Return the [X, Y] coordinate for the center point of the cell that contains the specified text.  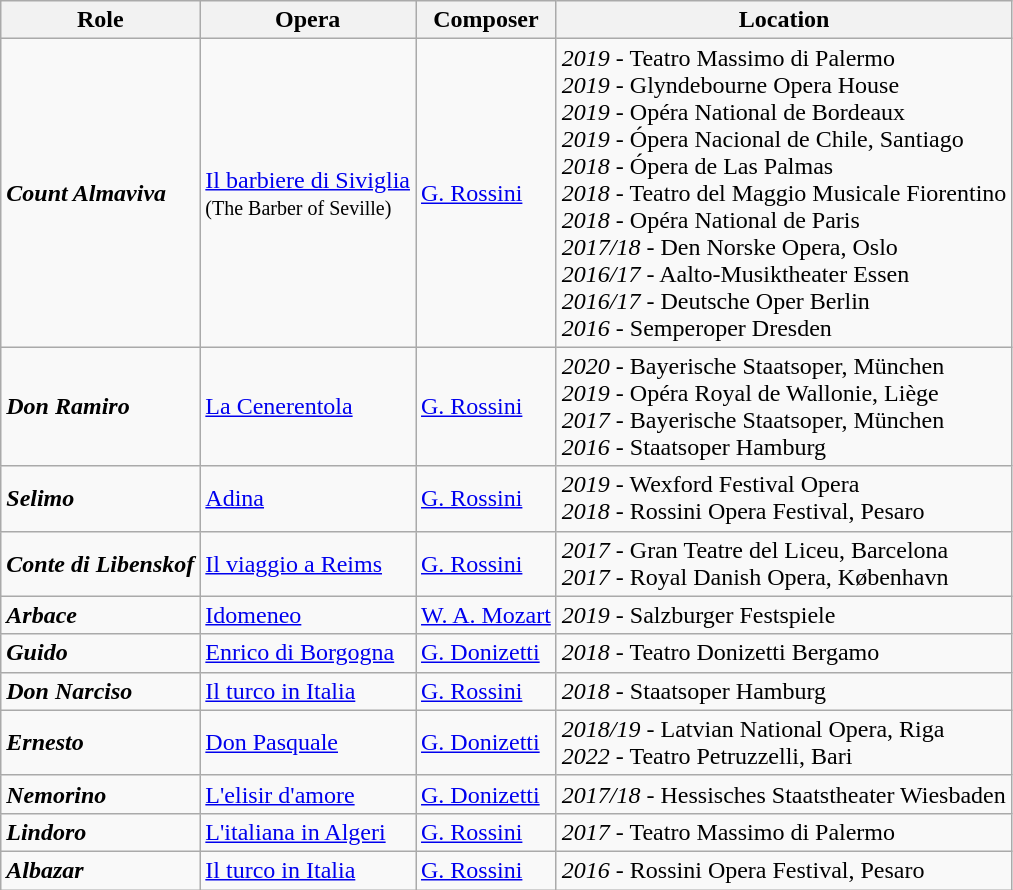
L'italiana in Algeri [308, 832]
2018 - Staatsoper Hamburg [784, 691]
2020 - Bayerische Staatsoper, München2019 - Opéra Royal de Wallonie, Liège2017 - Bayerische Staatsoper, München2016 - Staatsoper Hamburg [784, 406]
Ernesto [100, 742]
Don Pasquale [308, 742]
Location [784, 20]
2019 - Salzburger Festspiele [784, 615]
Composer [486, 20]
La Cenerentola [308, 406]
Enrico di Borgogna [308, 653]
Idomeneo [308, 615]
2017 - Teatro Massimo di Palermo [784, 832]
Guido [100, 653]
2018 - Teatro Donizetti Bergamo [784, 653]
2017/18 - Hessisches Staatstheater Wiesbaden [784, 794]
W. A. Mozart [486, 615]
Role [100, 20]
Selimo [100, 498]
Don Narciso [100, 691]
Arbace [100, 615]
Don Ramiro [100, 406]
Il barbiere di Siviglia(The Barber of Seville) [308, 193]
Albazar [100, 870]
Nemorino [100, 794]
Conte di Libenskof [100, 564]
Lindoro [100, 832]
Il viaggio a Reims [308, 564]
2018/19 - Latvian National Opera, Riga2022 - Teatro Petruzzelli, Bari [784, 742]
2019 - Wexford Festival Opera2018 - Rossini Opera Festival, Pesaro [784, 498]
L'elisir d'amore [308, 794]
Opera [308, 20]
Count Almaviva [100, 193]
2017 - Gran Teatre del Liceu, Barcelona2017 - Royal Danish Opera, København [784, 564]
2016 - Rossini Opera Festival, Pesaro [784, 870]
Adina [308, 498]
